Return (x, y) of the center of cell containing provided text 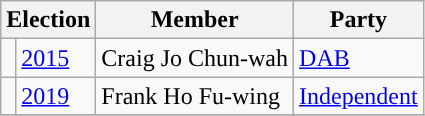
2019 (56, 96)
Independent (359, 96)
2015 (56, 58)
Member (195, 20)
Frank Ho Fu-wing (195, 96)
Party (359, 20)
Election (48, 20)
Craig Jo Chun-wah (195, 58)
DAB (359, 58)
